Locate the cell with the specified text and output its (X, Y) center coordinate. 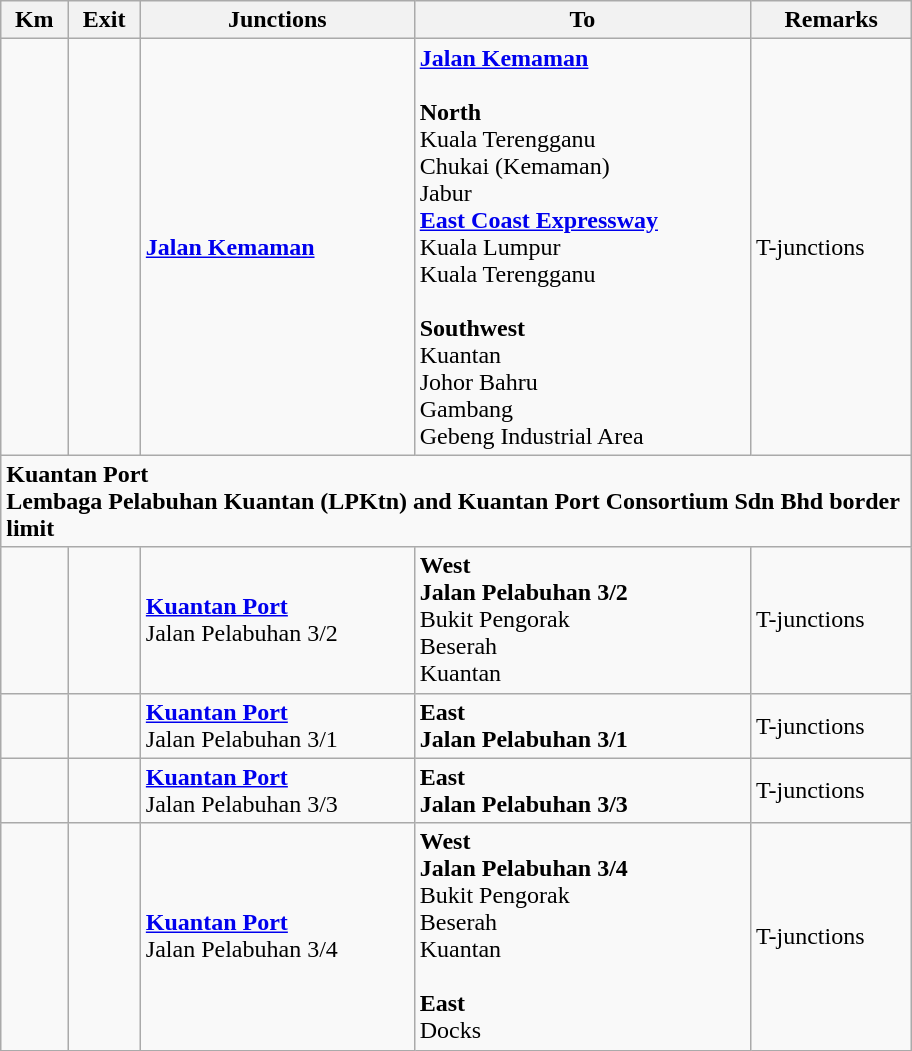
Exit (104, 20)
EastJalan Pelabuhan 3/1 (582, 726)
Kuantan Port Jalan Pelabuhan 3/3 (277, 790)
EastJalan Pelabuhan 3/3 (582, 790)
To (582, 20)
Km (34, 20)
Kuantan Port Jalan Pelabuhan 3/4 (277, 936)
WestJalan Pelabuhan 3/2Bukit PengorakBeserahKuantan (582, 620)
Kuantan Port Jalan Pelabuhan 3/2 (277, 620)
Jalan Kemaman (277, 247)
WestJalan Pelabuhan 3/4Bukit PengorakBeserahKuantanEastDocks (582, 936)
Junctions (277, 20)
Remarks (832, 20)
Kuantan Port Lembaga Pelabuhan Kuantan (LPKtn) and Kuantan Port Consortium Sdn Bhd border limit (456, 501)
Kuantan Port Jalan Pelabuhan 3/1 (277, 726)
